From the cell containing the given text, extract its center point as [x, y] coordinate. 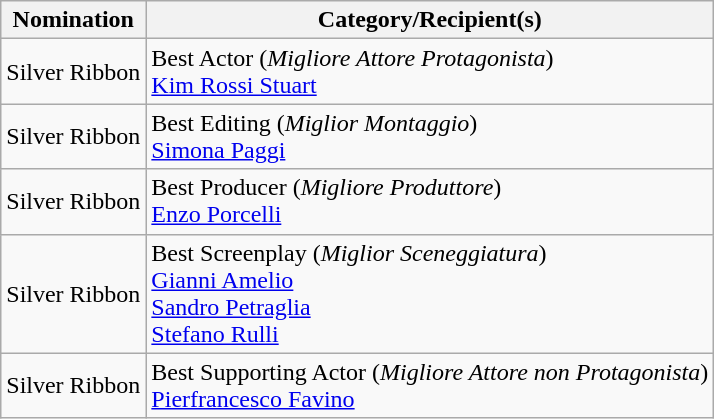
Category/Recipient(s) [430, 20]
Best Screenplay (Miglior Sceneggiatura)Gianni AmelioSandro PetragliaStefano Rulli [430, 294]
Best Actor (Migliore Attore Protagonista)Kim Rossi Stuart [430, 72]
Best Editing (Miglior Montaggio)Simona Paggi [430, 136]
Best Producer (Migliore Produttore)Enzo Porcelli [430, 202]
Best Supporting Actor (Migliore Attore non Protagonista)Pierfrancesco Favino [430, 386]
Nomination [74, 20]
